Find where the given text appears and provide that cell's center as [x, y] coordinate. 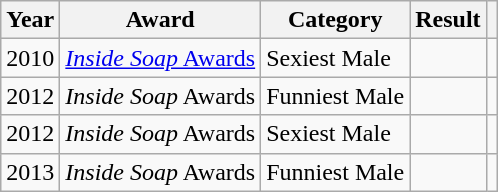
Result [448, 20]
2013 [30, 172]
Year [30, 20]
2010 [30, 58]
Category [336, 20]
Award [160, 20]
